Identify which cell holds the provided text, then report its [x, y] central coordinate. 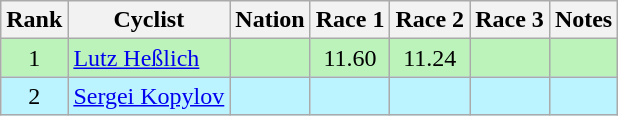
Rank [34, 20]
Race 2 [430, 20]
Notes [583, 20]
1 [34, 58]
11.60 [350, 58]
Nation [270, 20]
Race 3 [510, 20]
Cyclist [149, 20]
2 [34, 96]
Race 1 [350, 20]
11.24 [430, 58]
Lutz Heßlich [149, 58]
Sergei Kopylov [149, 96]
